Detect which cell encompasses the target text, then output its (X, Y) center coordinate. 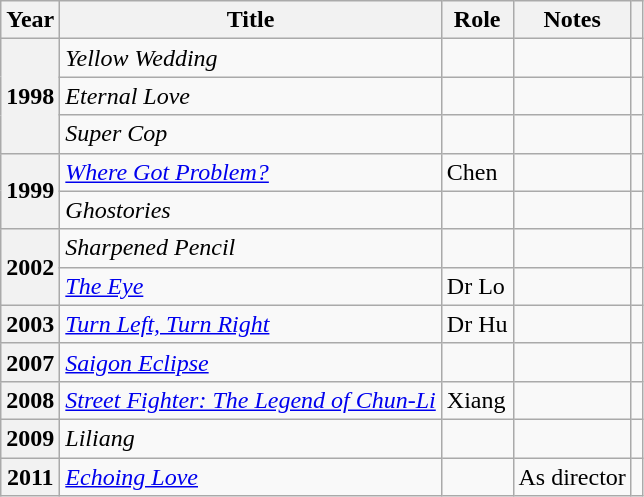
2007 (30, 362)
Year (30, 20)
Role (477, 20)
Notes (572, 20)
The Eye (250, 286)
Dr Hu (477, 324)
2011 (30, 477)
Ghostories (250, 210)
2009 (30, 438)
1999 (30, 191)
Sharpened Pencil (250, 248)
Yellow Wedding (250, 58)
Liliang (250, 438)
2003 (30, 324)
Chen (477, 172)
Saigon Eclipse (250, 362)
2008 (30, 400)
Street Fighter: The Legend of Chun-Li (250, 400)
Xiang (477, 400)
Title (250, 20)
Turn Left, Turn Right (250, 324)
Eternal Love (250, 96)
Super Cop (250, 134)
Dr Lo (477, 286)
2002 (30, 267)
Where Got Problem? (250, 172)
Echoing Love (250, 477)
1998 (30, 96)
As director (572, 477)
